For the text-containing cell, return its midpoint in (x, y) coordinate format. 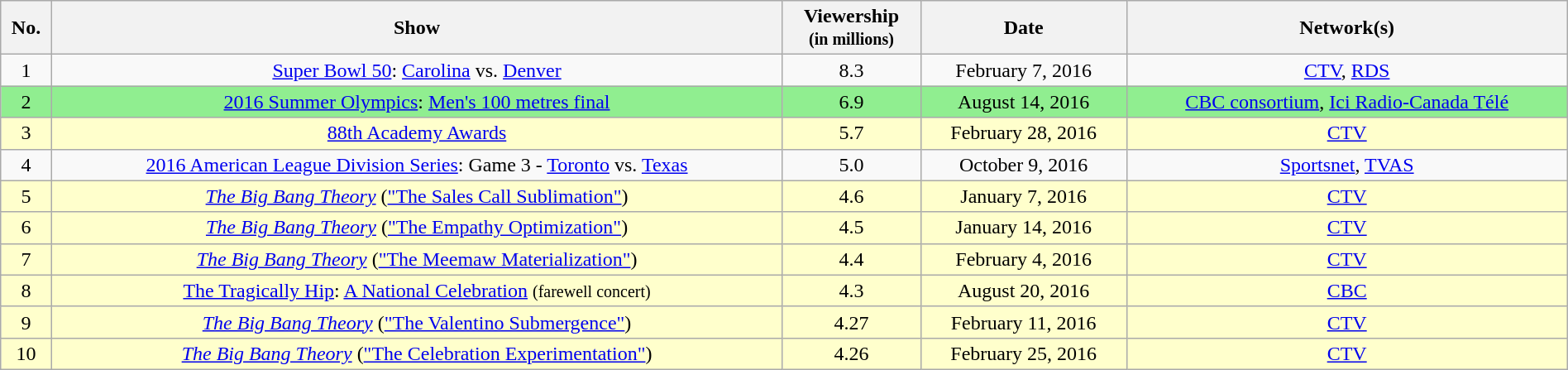
CTV, RDS (1346, 70)
No. (26, 28)
February 7, 2016 (1024, 70)
CBC consortium, Ici Radio-Canada Télé (1346, 102)
5 (26, 196)
2016 Summer Olympics: Men's 100 metres final (417, 102)
2 (26, 102)
The Tragically Hip: A National Celebration (farewell concert) (417, 291)
4.5 (852, 228)
4.3 (852, 291)
February 4, 2016 (1024, 259)
6.9 (852, 102)
October 9, 2016 (1024, 165)
February 25, 2016 (1024, 353)
8.3 (852, 70)
7 (26, 259)
10 (26, 353)
January 7, 2016 (1024, 196)
The Big Bang Theory ("The Meemaw Materialization") (417, 259)
5.7 (852, 133)
The Big Bang Theory ("The Valentino Submergence") (417, 322)
1 (26, 70)
Viewership(in millions) (852, 28)
4.6 (852, 196)
The Big Bang Theory ("The Sales Call Sublimation") (417, 196)
January 14, 2016 (1024, 228)
4.26 (852, 353)
4.27 (852, 322)
The Big Bang Theory ("The Celebration Experimentation") (417, 353)
Show (417, 28)
6 (26, 228)
4 (26, 165)
Super Bowl 50: Carolina vs. Denver (417, 70)
February 28, 2016 (1024, 133)
Date (1024, 28)
The Big Bang Theory ("The Empathy Optimization") (417, 228)
9 (26, 322)
February 11, 2016 (1024, 322)
Network(s) (1346, 28)
August 14, 2016 (1024, 102)
5.0 (852, 165)
4.4 (852, 259)
88th Academy Awards (417, 133)
2016 American League Division Series: Game 3 - Toronto vs. Texas (417, 165)
Sportsnet, TVAS (1346, 165)
8 (26, 291)
CBC (1346, 291)
August 20, 2016 (1024, 291)
3 (26, 133)
